Detect which cell encompasses the target text, then output its [x, y] center coordinate. 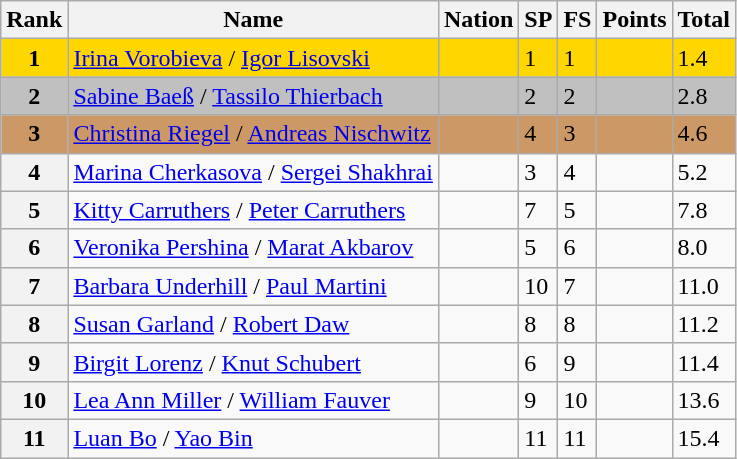
5.2 [704, 172]
Birgit Lorenz / Knut Schubert [254, 362]
7.8 [704, 210]
4.6 [704, 134]
Name [254, 20]
SP [538, 20]
13.6 [704, 400]
Barbara Underhill / Paul Martini [254, 286]
11.4 [704, 362]
Christina Riegel / Andreas Nischwitz [254, 134]
Susan Garland / Robert Daw [254, 324]
Veronika Pershina / Marat Akbarov [254, 248]
Lea Ann Miller / William Fauver [254, 400]
11.2 [704, 324]
2.8 [704, 96]
15.4 [704, 438]
Nation [478, 20]
FS [578, 20]
Rank [34, 20]
Irina Vorobieva / Igor Lisovski [254, 58]
Marina Cherkasova / Sergei Shakhrai [254, 172]
Luan Bo / Yao Bin [254, 438]
Total [704, 20]
Kitty Carruthers / Peter Carruthers [254, 210]
Points [634, 20]
Sabine Baeß / Tassilo Thierbach [254, 96]
8.0 [704, 248]
1.4 [704, 58]
11.0 [704, 286]
